Extract the [x, y] coordinate from the center of the cell holding the provided text.  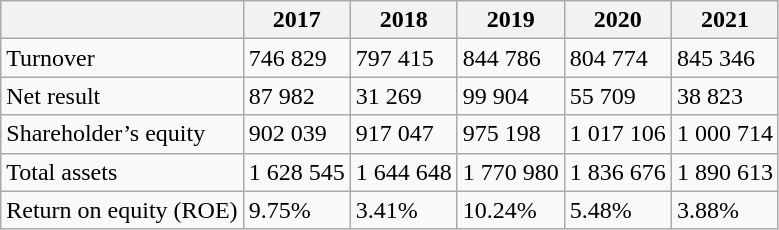
975 198 [510, 134]
746 829 [296, 58]
902 039 [296, 134]
9.75% [296, 210]
1 836 676 [618, 172]
1 017 106 [618, 134]
31 269 [404, 96]
Total assets [122, 172]
845 346 [724, 58]
Return on equity (ROE) [122, 210]
38 823 [724, 96]
2020 [618, 20]
55 709 [618, 96]
917 047 [404, 134]
1 890 613 [724, 172]
5.48% [618, 210]
804 774 [618, 58]
1 000 714 [724, 134]
2018 [404, 20]
2019 [510, 20]
844 786 [510, 58]
2021 [724, 20]
1 644 648 [404, 172]
99 904 [510, 96]
2017 [296, 20]
10.24% [510, 210]
1 770 980 [510, 172]
Shareholder’s equity [122, 134]
Turnover [122, 58]
Net result [122, 96]
3.88% [724, 210]
1 628 545 [296, 172]
797 415 [404, 58]
3.41% [404, 210]
87 982 [296, 96]
